Pinpoint the cell where the given text exists, returning its [x, y] midpoint coordinate. 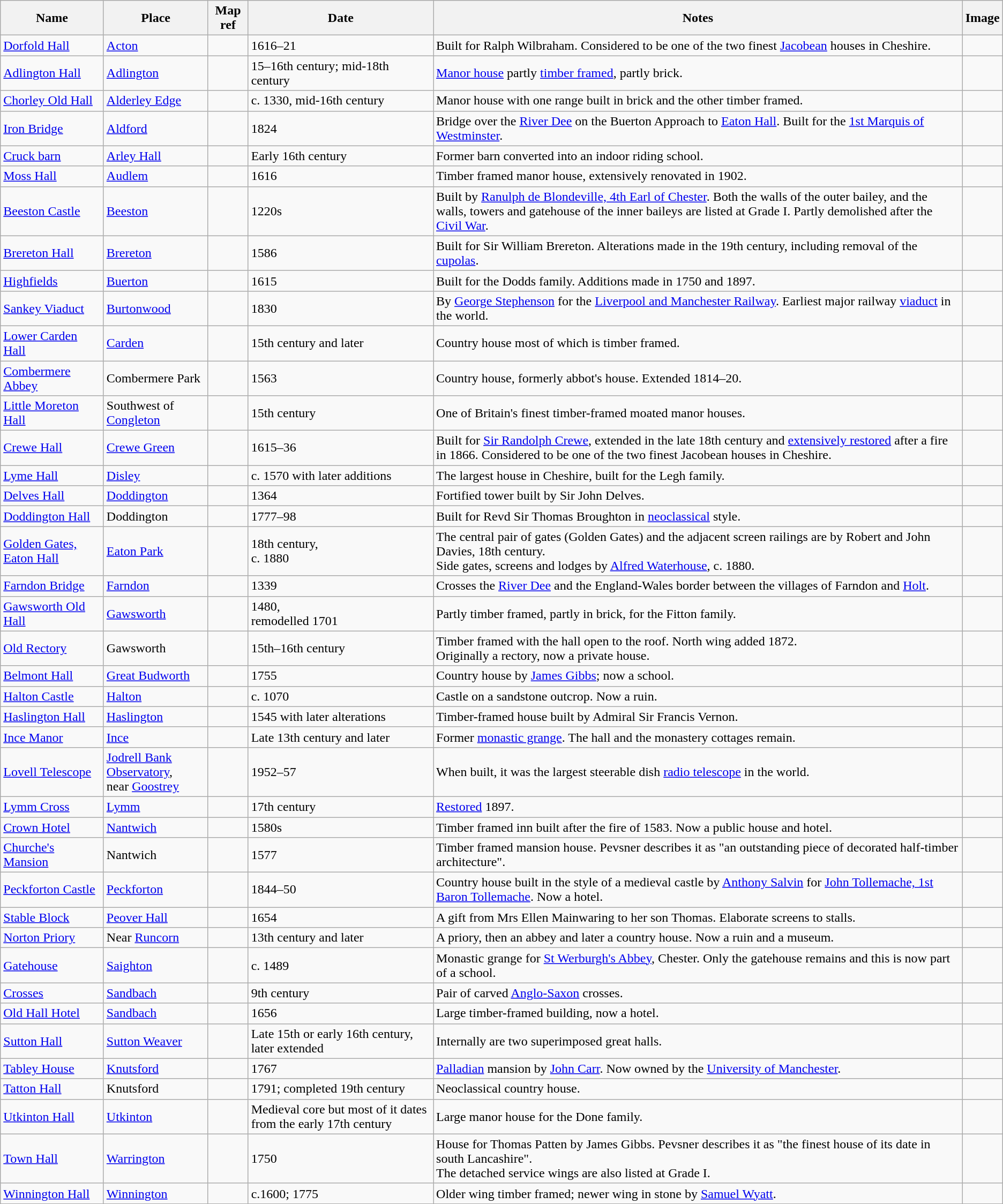
Highfields [53, 281]
17th century [341, 807]
15th–16th century [341, 648]
Built for the Dodds family. Additions made in 1750 and 1897. [698, 281]
Utkinton [155, 1116]
Date [341, 18]
Near Runcorn [155, 938]
1586 [341, 253]
Crosses [53, 993]
1220s [341, 211]
c. 1489 [341, 965]
1791; completed 19th century [341, 1089]
When built, it was the largest steerable dish radio telescope in the world. [698, 772]
Map ref [228, 18]
1824 [341, 129]
Carden [155, 343]
Crosses the River Dee and the England-Wales border between the villages of Farndon and Holt. [698, 586]
1952–57 [341, 772]
Neoclassical country house. [698, 1089]
Town Hall [53, 1158]
Old Rectory [53, 648]
Large manor house for the Done family. [698, 1116]
15th century [341, 413]
Partly timber framed, partly in brick, for the Fitton family. [698, 614]
Brereton Hall [53, 253]
Restored 1897. [698, 807]
1616–21 [341, 46]
Notes [698, 18]
Little Moreton Hall [53, 413]
Sutton Weaver [155, 1041]
Eaton Park [155, 551]
Former monastic grange. The hall and the monastery cottages remain. [698, 737]
Dorfold Hall [53, 46]
1844–50 [341, 890]
Cruck barn [53, 156]
Manor house with one range built in brick and the other timber framed. [698, 101]
c. 1070 [341, 696]
Tabley House [53, 1068]
Internally are two superimposed great halls. [698, 1041]
Halton Castle [53, 696]
The largest house in Cheshire, built for the Legh family. [698, 476]
Lovell Telescope [53, 772]
Timber framed manor house, extensively renovated in 1902. [698, 176]
Farndon Bridge [53, 586]
Sankey Viaduct [53, 308]
Name [53, 18]
Adlington [155, 73]
Medieval core but most of it dates from the early 17th century [341, 1116]
Audlem [155, 176]
Combermere Abbey [53, 378]
Castle on a sandstone outcrop. Now a ruin. [698, 696]
Brereton [155, 253]
c.1600; 1775 [341, 1193]
Belmont Hall [53, 676]
Monastic grange for St Werburgh's Abbey, Chester. Only the gatehouse remains and this is now part of a school. [698, 965]
Saighton [155, 965]
Burtonwood [155, 308]
c. 1570 with later additions [341, 476]
Large timber-framed building, now a hotel. [698, 1013]
Tatton Hall [53, 1089]
Disley [155, 476]
Country house by James Gibbs; now a school. [698, 676]
Lyme Hall [53, 476]
Timber framed mansion house. Pevsner describes it as "an outstanding piece of decorated half-timber architecture". [698, 855]
Built for Revd Sir Thomas Broughton in neoclassical style. [698, 516]
One of Britain's finest timber-framed moated manor houses. [698, 413]
1577 [341, 855]
Iron Bridge [53, 129]
Peckforton [155, 890]
Country house built in the style of a medieval castle by Anthony Salvin for John Tollemache, 1st Baron Tollemache. Now a hotel. [698, 890]
A gift from Mrs Ellen Mainwaring to her son Thomas. Elaborate screens to stalls. [698, 917]
Built for Sir William Brereton. Alterations made in the 19th century, including removal of the cupolas. [698, 253]
Beeston [155, 211]
Gatehouse [53, 965]
Sutton Hall [53, 1041]
1545 with later alterations [341, 717]
Lower Carden Hall [53, 343]
Haslington Hall [53, 717]
Country house, formerly abbot's house. Extended 1814–20. [698, 378]
Place [155, 18]
Gawsworth Old Hall [53, 614]
1616 [341, 176]
Doddington Hall [53, 516]
Early 16th century [341, 156]
1755 [341, 676]
Chorley Old Hall [53, 101]
Ince Manor [53, 737]
1654 [341, 917]
Fortified tower built by Sir John Delves. [698, 496]
Adlington Hall [53, 73]
By George Stephenson for the Liverpool and Manchester Railway. Earliest major railway viaduct in the world. [698, 308]
Stable Block [53, 917]
Pair of carved Anglo-Saxon crosses. [698, 993]
Crewe Hall [53, 448]
Great Budworth [155, 676]
Timber framed inn built after the fire of 1583. Now a public house and hotel. [698, 827]
1615–36 [341, 448]
Ince [155, 737]
Norton Priory [53, 938]
Palladian mansion by John Carr. Now owned by the University of Manchester. [698, 1068]
1777–98 [341, 516]
1580s [341, 827]
Bridge over the River Dee on the Buerton Approach to Eaton Hall. Built for the 1st Marquis of Westminster. [698, 129]
Crown Hotel [53, 827]
Lymm [155, 807]
Older wing timber framed; newer wing in stone by Samuel Wyatt. [698, 1193]
Late 15th or early 16th century, later extended [341, 1041]
Southwest of Congleton [155, 413]
Halton [155, 696]
Timber-framed house built by Admiral Sir Francis Vernon. [698, 717]
Combermere Park [155, 378]
Image [983, 18]
Old Hall Hotel [53, 1013]
Jodrell Bank Observatory,near Goostrey [155, 772]
1656 [341, 1013]
Moss Hall [53, 176]
A priory, then an abbey and later a country house. Now a ruin and a museum. [698, 938]
Delves Hall [53, 496]
Utkinton Hall [53, 1116]
c. 1330, mid-16th century [341, 101]
Peckforton Castle [53, 890]
1364 [341, 496]
1767 [341, 1068]
18th century,c. 1880 [341, 551]
1615 [341, 281]
Churche's Mansion [53, 855]
Arley Hall [155, 156]
Acton [155, 46]
Alderley Edge [155, 101]
Built for Ralph Wilbraham. Considered to be one of the two finest Jacobean houses in Cheshire. [698, 46]
1750 [341, 1158]
15th century and later [341, 343]
Timber framed with the hall open to the roof. North wing added 1872. Originally a rectory, now a private house. [698, 648]
1339 [341, 586]
1563 [341, 378]
Former barn converted into an indoor riding school. [698, 156]
Late 13th century and later [341, 737]
Peover Hall [155, 917]
13th century and later [341, 938]
Golden Gates, Eaton Hall [53, 551]
Manor house partly timber framed, partly brick. [698, 73]
Aldford [155, 129]
Beeston Castle [53, 211]
Crewe Green [155, 448]
Country house most of which is timber framed. [698, 343]
Farndon [155, 586]
1830 [341, 308]
Warrington [155, 1158]
9th century [341, 993]
Haslington [155, 717]
1480,remodelled 1701 [341, 614]
Lymm Cross [53, 807]
15–16th century; mid-18th century [341, 73]
Winnington [155, 1193]
Buerton [155, 281]
Winnington Hall [53, 1193]
